Determine the [X, Y] coordinate at the center of the cell enclosing the given text.  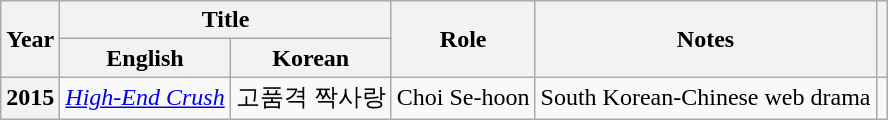
Korean [310, 58]
High-End Crush [145, 98]
Notes [706, 39]
Choi Se-hoon [463, 98]
South Korean-Chinese web drama [706, 98]
고품격 짝사랑 [310, 98]
Year [30, 39]
English [145, 58]
2015 [30, 98]
Title [226, 20]
Role [463, 39]
